Output the [x, y] coordinate of the center of the cell containing the given text.  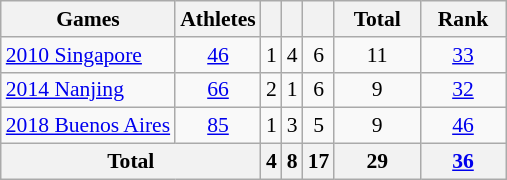
66 [218, 90]
11 [377, 55]
29 [377, 162]
Games [88, 19]
32 [463, 90]
2018 Buenos Aires [88, 126]
2 [272, 90]
Athletes [218, 19]
5 [319, 126]
17 [319, 162]
Rank [463, 19]
3 [292, 126]
2010 Singapore [88, 55]
36 [463, 162]
33 [463, 55]
8 [292, 162]
2014 Nanjing [88, 90]
85 [218, 126]
